Provide the [x, y] coordinate of the cell's center where the given text is located.  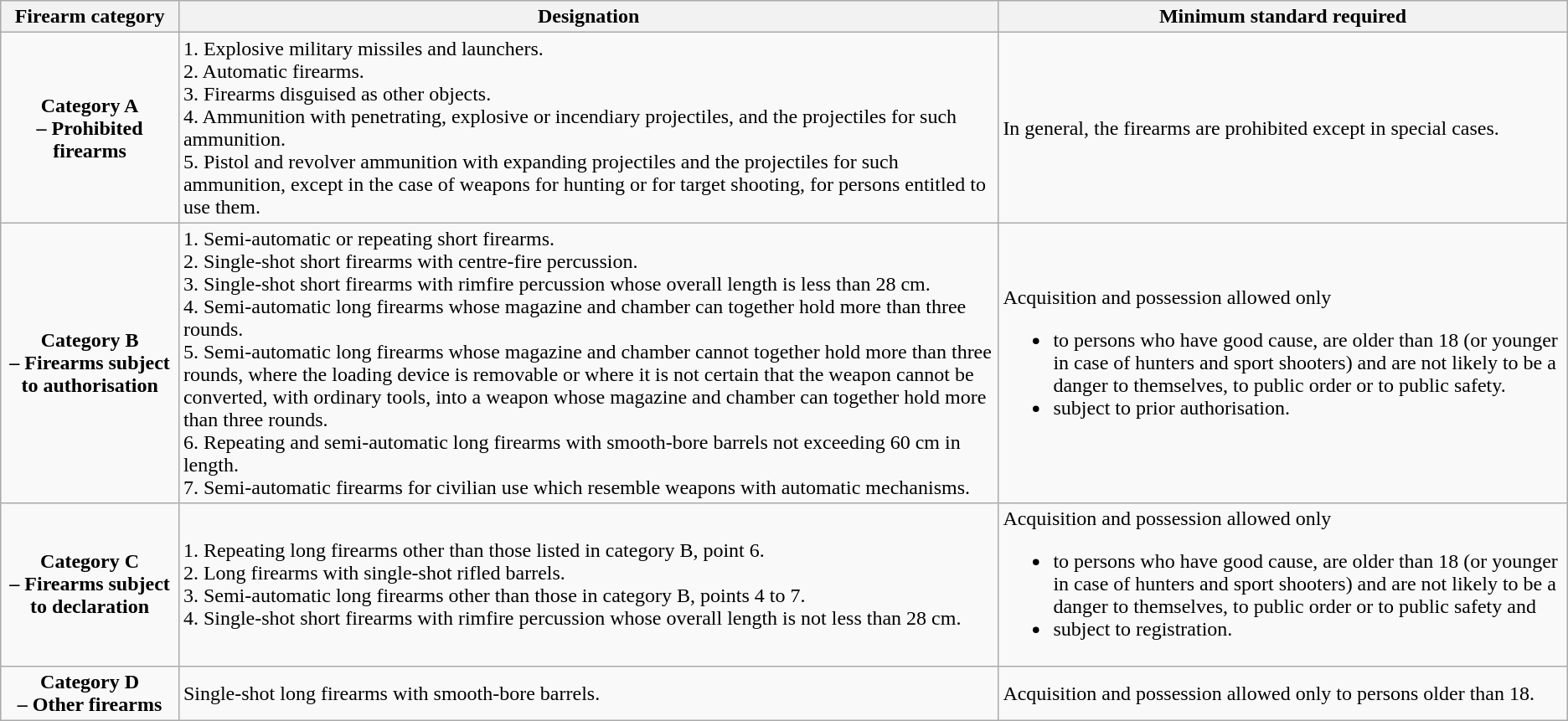
Category A – Prohibited firearms [90, 127]
Acquisition and possession allowed only to persons older than 18. [1283, 693]
Category C – Firearms subject to declaration [90, 585]
Designation [588, 17]
Category D – Other firearms [90, 693]
Category B – Firearms subject to authorisation [90, 363]
Single-shot long firearms with smooth-bore barrels. [588, 693]
Minimum standard required [1283, 17]
Firearm category [90, 17]
In general, the firearms are prohibited except in special cases. [1283, 127]
